For the text-containing cell, return its midpoint in (x, y) coordinate format. 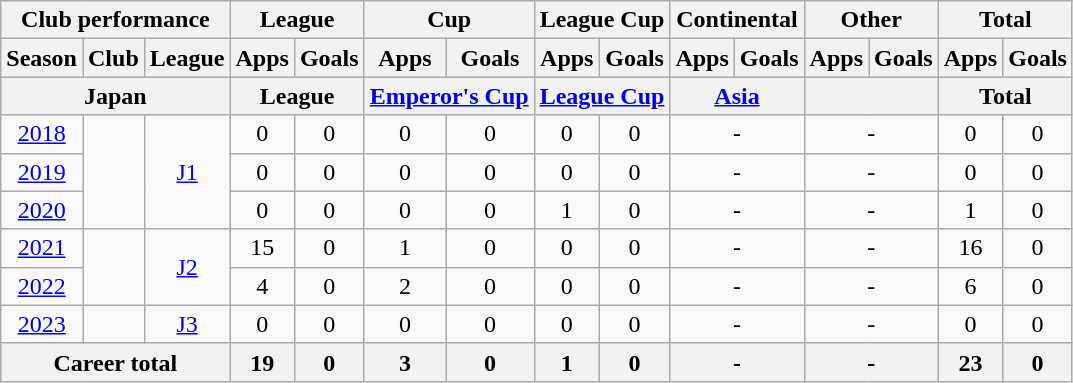
2018 (42, 134)
3 (405, 362)
2020 (42, 210)
Club (113, 58)
15 (262, 248)
Career total (116, 362)
2021 (42, 248)
J1 (187, 172)
16 (970, 248)
2022 (42, 286)
Asia (737, 96)
Season (42, 58)
J3 (187, 324)
2023 (42, 324)
Continental (737, 20)
6 (970, 286)
Club performance (116, 20)
19 (262, 362)
2019 (42, 172)
2 (405, 286)
4 (262, 286)
Cup (449, 20)
23 (970, 362)
J2 (187, 267)
Emperor's Cup (449, 96)
Japan (116, 96)
Other (871, 20)
